Pinpoint the cell where the given text exists, returning its (x, y) midpoint coordinate. 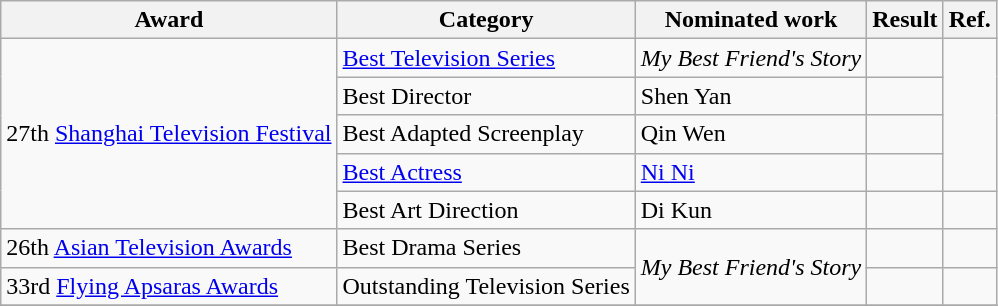
Di Kun (750, 210)
Best Drama Series (486, 248)
Outstanding Television Series (486, 286)
Best Art Direction (486, 210)
Ni Ni (750, 172)
Nominated work (750, 20)
Best Television Series (486, 58)
Best Adapted Screenplay (486, 134)
Shen Yan (750, 96)
27th Shanghai Television Festival (169, 134)
Ref. (970, 20)
Category (486, 20)
Best Director (486, 96)
Best Actress (486, 172)
Qin Wen (750, 134)
33rd Flying Apsaras Awards (169, 286)
Award (169, 20)
Result (905, 20)
26th Asian Television Awards (169, 248)
